From the cell containing the given text, extract its center point as (x, y) coordinate. 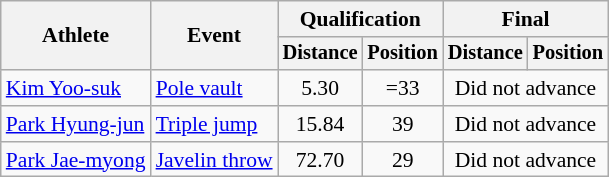
Park Hyung-jun (76, 124)
15.84 (320, 124)
=33 (402, 88)
Athlete (76, 36)
Kim Yoo-suk (76, 88)
Final (526, 19)
Event (214, 36)
Pole vault (214, 88)
Qualification (360, 19)
39 (402, 124)
Triple jump (214, 124)
5.30 (320, 88)
